Capture the cell that displays the provided text and extract its (X, Y) central coordinate. 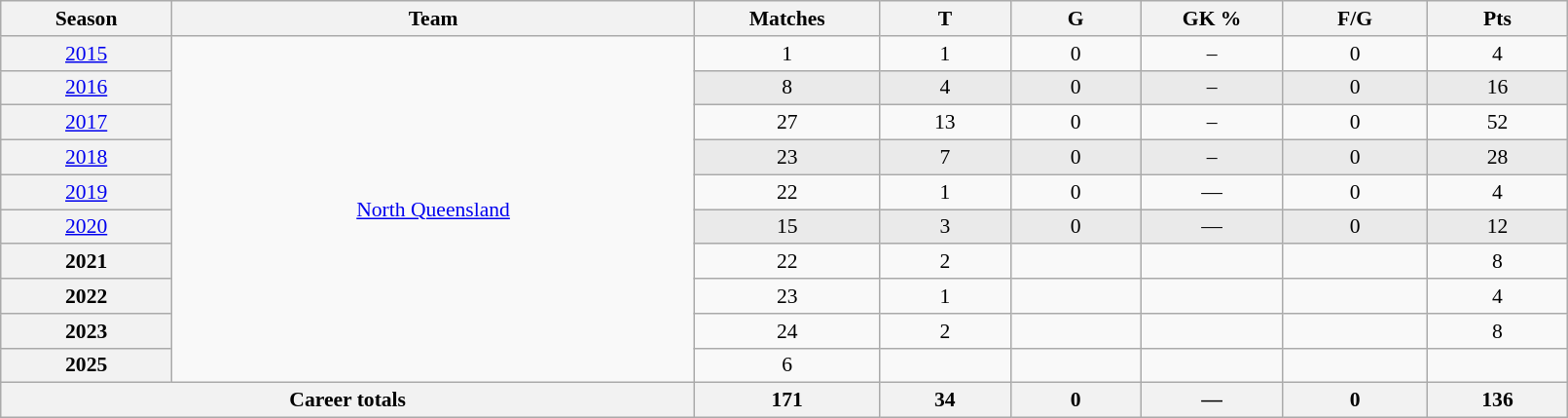
2021 (87, 262)
North Queensland (434, 209)
2016 (87, 88)
136 (1497, 400)
2019 (87, 192)
12 (1497, 227)
15 (787, 227)
2017 (87, 123)
2020 (87, 227)
Matches (787, 19)
16 (1497, 88)
Pts (1497, 19)
13 (945, 123)
Team (434, 19)
2022 (87, 296)
6 (787, 365)
2018 (87, 158)
24 (787, 331)
7 (945, 158)
28 (1497, 158)
52 (1497, 123)
171 (787, 400)
T (945, 19)
2023 (87, 331)
2025 (87, 365)
Season (87, 19)
27 (787, 123)
G (1076, 19)
Career totals (348, 400)
2015 (87, 54)
3 (945, 227)
34 (945, 400)
F/G (1355, 19)
GK % (1212, 19)
